From the cell containing the given text, extract its center point as [x, y] coordinate. 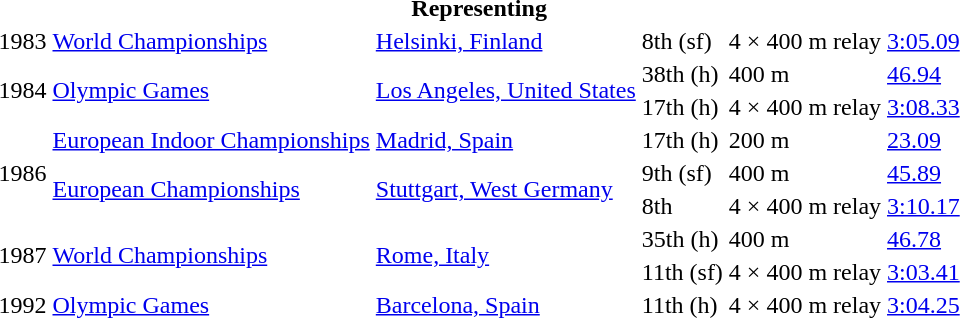
Stuttgart, West Germany [506, 190]
38th (h) [682, 74]
200 m [804, 140]
35th (h) [682, 239]
Rome, Italy [506, 256]
9th (sf) [682, 173]
Los Angeles, United States [506, 90]
8th [682, 206]
European Championships [211, 190]
European Indoor Championships [211, 140]
Olympic Games [211, 90]
11th (sf) [682, 272]
Helsinki, Finland [506, 41]
8th (sf) [682, 41]
Madrid, Spain [506, 140]
